Return (x, y) of the center of cell containing provided text 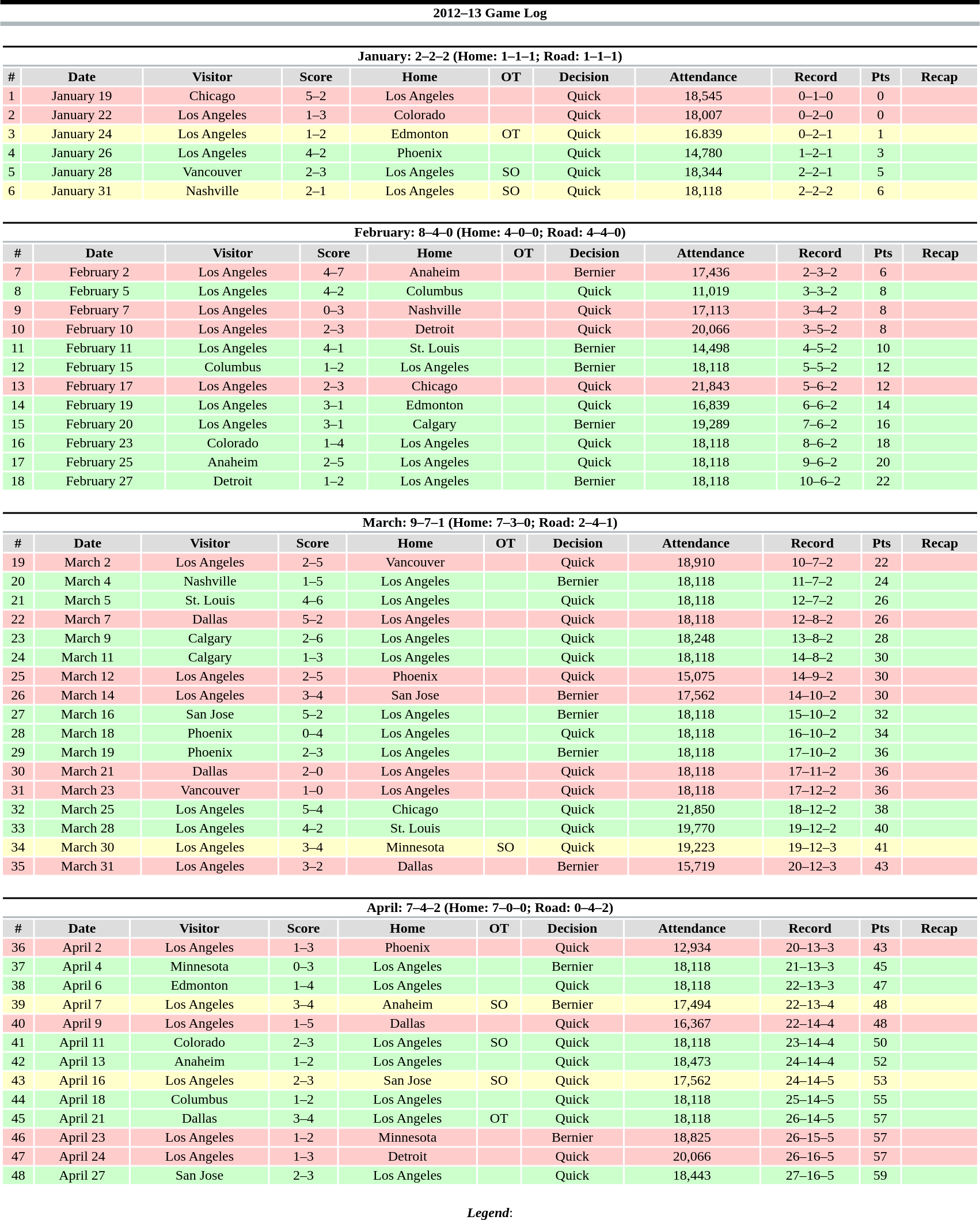
4–5–2 (820, 348)
February 10 (99, 329)
April 7 (82, 1005)
2–1 (316, 191)
April 4 (82, 967)
5–5–2 (820, 367)
29 (18, 752)
February 5 (99, 291)
March 7 (88, 619)
0–2–1 (815, 134)
January 22 (82, 115)
18,473 (692, 1061)
19,770 (696, 828)
14–10–2 (812, 695)
10–7–2 (812, 563)
14,498 (711, 348)
January 26 (82, 153)
7 (17, 272)
15 (17, 424)
7–6–2 (820, 424)
12,934 (692, 947)
11,019 (711, 291)
3–3–2 (820, 291)
27 (18, 714)
February 11 (99, 348)
24–14–4 (810, 1061)
22–13–4 (810, 1005)
March 21 (88, 771)
35 (18, 866)
February 19 (99, 405)
21–13–3 (810, 967)
14–9–2 (812, 676)
2012–13 Game Log (490, 13)
April 27 (82, 1175)
20–12–3 (812, 866)
3–5–2 (820, 329)
23 (18, 638)
17,436 (711, 272)
11–7–2 (812, 581)
16,839 (711, 405)
16,367 (692, 1023)
21 (18, 601)
4–7 (334, 272)
January 24 (82, 134)
8–6–2 (820, 443)
15,075 (696, 676)
March 30 (88, 847)
February 2 (99, 272)
0–1–0 (815, 96)
17–10–2 (812, 752)
January 19 (82, 96)
April 13 (82, 1061)
42 (18, 1061)
18,825 (692, 1137)
21,843 (711, 386)
6–6–2 (820, 405)
55 (880, 1099)
5–4 (312, 809)
February 20 (99, 424)
52 (880, 1061)
18,248 (696, 638)
4–1 (334, 348)
February: 8–4–0 (Home: 4–0–0; Road: 4–4–0) (489, 233)
March 11 (88, 657)
3–2 (312, 866)
15–10–2 (812, 714)
19–12–3 (812, 847)
44 (18, 1099)
20–13–3 (810, 947)
46 (18, 1137)
18,910 (696, 563)
February 15 (99, 367)
1–2–1 (815, 153)
26–16–5 (810, 1157)
39 (18, 1005)
March 5 (88, 601)
19 (18, 563)
March 23 (88, 790)
March 28 (88, 828)
59 (880, 1175)
January 28 (82, 172)
April 11 (82, 1043)
January 31 (82, 191)
April 23 (82, 1137)
April 16 (82, 1081)
22–14–4 (810, 1023)
9 (17, 310)
27–16–5 (810, 1175)
March 19 (88, 752)
25–14–5 (810, 1099)
50 (880, 1043)
17,113 (711, 310)
16.839 (703, 134)
18,007 (703, 115)
March 2 (88, 563)
0–2–0 (815, 115)
1–0 (312, 790)
26–15–5 (810, 1137)
11 (17, 348)
17 (17, 462)
18,545 (703, 96)
March 16 (88, 714)
March 9 (88, 638)
17–12–2 (812, 790)
24–14–5 (810, 1081)
April 18 (82, 1099)
April 9 (82, 1023)
April 2 (82, 947)
19,223 (696, 847)
March 25 (88, 809)
February 17 (99, 386)
17–11–2 (812, 771)
April 6 (82, 985)
22–13–3 (810, 985)
53 (880, 1081)
5–6–2 (820, 386)
14,780 (703, 153)
March 18 (88, 733)
25 (18, 676)
3–4–2 (820, 310)
April 21 (82, 1119)
March 31 (88, 866)
4 (12, 153)
2–0 (312, 771)
13–8–2 (812, 638)
0–4 (312, 733)
19,289 (711, 424)
26–14–5 (810, 1119)
18,344 (703, 172)
March 14 (88, 695)
February 7 (99, 310)
2 (12, 115)
February 23 (99, 443)
March 12 (88, 676)
2–3–2 (820, 272)
March: 9–7–1 (Home: 7–3–0; Road: 2–4–1) (489, 523)
March 4 (88, 581)
January: 2–2–2 (Home: 1–1–1; Road: 1–1–1) (489, 56)
April: 7–4–2 (Home: 7–0–0; Road: 0–4–2) (489, 907)
9–6–2 (820, 462)
2–6 (312, 638)
16–10–2 (812, 733)
12–8–2 (812, 619)
37 (18, 967)
2–2–2 (815, 191)
19–12–2 (812, 828)
31 (18, 790)
April 24 (82, 1157)
4–6 (312, 601)
21,850 (696, 809)
13 (17, 386)
12–7–2 (812, 601)
17,494 (692, 1005)
February 25 (99, 462)
18,443 (692, 1175)
33 (18, 828)
14–8–2 (812, 657)
23–14–4 (810, 1043)
2–2–1 (815, 172)
18–12–2 (812, 809)
10–6–2 (820, 481)
15,719 (696, 866)
February 27 (99, 481)
